Scan for the cell matching the given text and deliver its (X, Y) coordinate at center. 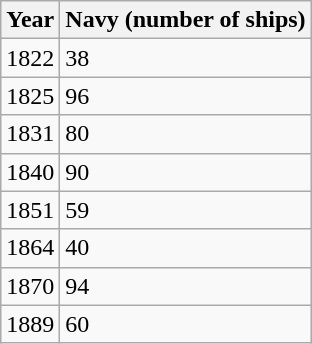
1822 (30, 58)
1864 (30, 248)
90 (186, 172)
38 (186, 58)
1840 (30, 172)
1851 (30, 210)
40 (186, 248)
Navy (number of ships) (186, 20)
80 (186, 134)
60 (186, 324)
1825 (30, 96)
1870 (30, 286)
1889 (30, 324)
1831 (30, 134)
Year (30, 20)
94 (186, 286)
59 (186, 210)
96 (186, 96)
